Extract the (x, y) coordinate from the center of the cell holding the provided text.  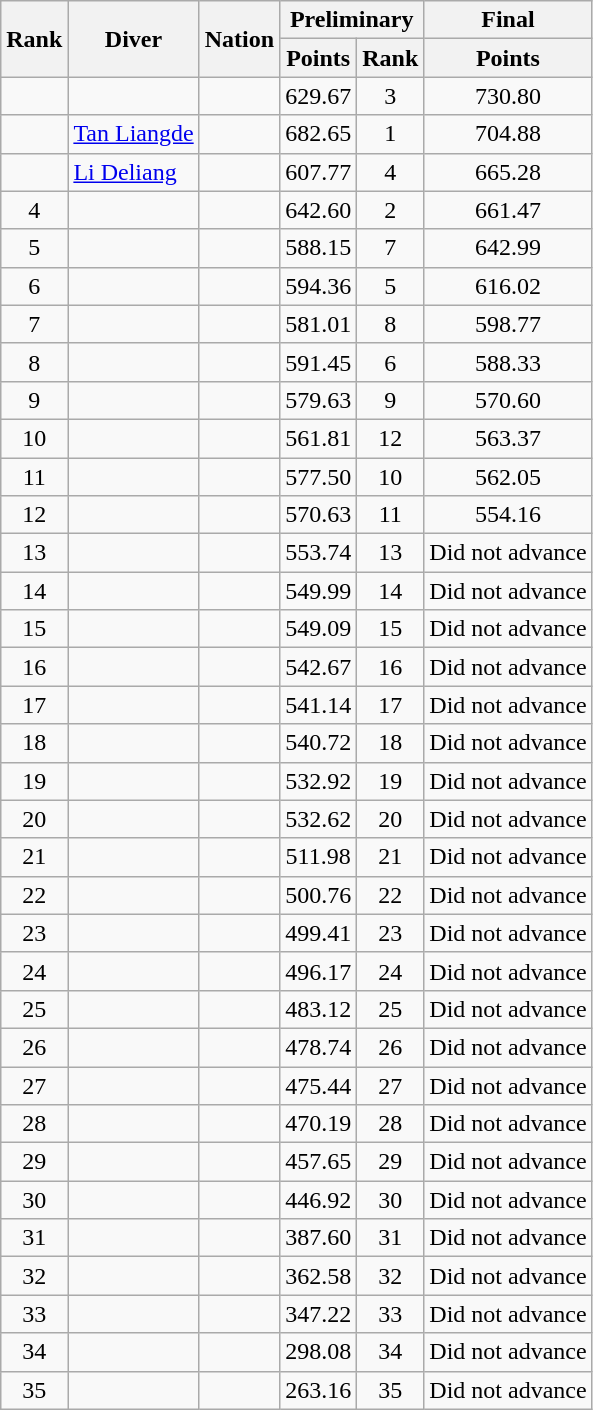
470.19 (318, 1124)
553.74 (318, 553)
541.14 (318, 705)
263.16 (318, 1390)
661.47 (508, 210)
362.58 (318, 1276)
Final (508, 20)
Nation (239, 39)
457.65 (318, 1162)
607.77 (318, 172)
549.09 (318, 629)
570.63 (318, 515)
642.99 (508, 248)
387.60 (318, 1238)
3 (390, 96)
598.77 (508, 324)
594.36 (318, 286)
579.63 (318, 400)
563.37 (508, 438)
Preliminary (352, 20)
Tan Liangde (134, 134)
446.92 (318, 1200)
542.67 (318, 667)
730.80 (508, 96)
1 (390, 134)
478.74 (318, 1047)
581.01 (318, 324)
347.22 (318, 1314)
616.02 (508, 286)
2 (390, 210)
561.81 (318, 438)
642.60 (318, 210)
532.62 (318, 819)
665.28 (508, 172)
588.33 (508, 362)
588.15 (318, 248)
Diver (134, 39)
496.17 (318, 971)
682.65 (318, 134)
540.72 (318, 743)
629.67 (318, 96)
562.05 (508, 477)
483.12 (318, 1009)
499.41 (318, 933)
298.08 (318, 1352)
554.16 (508, 515)
475.44 (318, 1085)
570.60 (508, 400)
500.76 (318, 895)
591.45 (318, 362)
549.99 (318, 591)
577.50 (318, 477)
532.92 (318, 781)
Li Deliang (134, 172)
511.98 (318, 857)
704.88 (508, 134)
